For the text-containing cell, return its midpoint in [x, y] coordinate format. 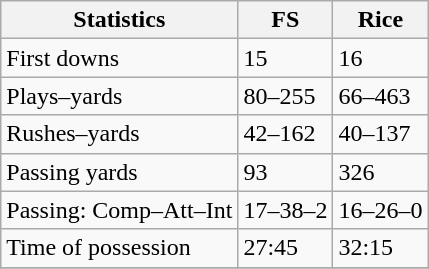
Plays–yards [120, 96]
15 [286, 58]
66–463 [380, 96]
Statistics [120, 20]
First downs [120, 58]
17–38–2 [286, 210]
Rushes–yards [120, 134]
16–26–0 [380, 210]
16 [380, 58]
32:15 [380, 248]
FS [286, 20]
Time of possession [120, 248]
42–162 [286, 134]
Passing yards [120, 172]
326 [380, 172]
Passing: Comp–Att–Int [120, 210]
80–255 [286, 96]
40–137 [380, 134]
93 [286, 172]
Rice [380, 20]
27:45 [286, 248]
